Output the [X, Y] coordinate of the center of the cell containing the given text.  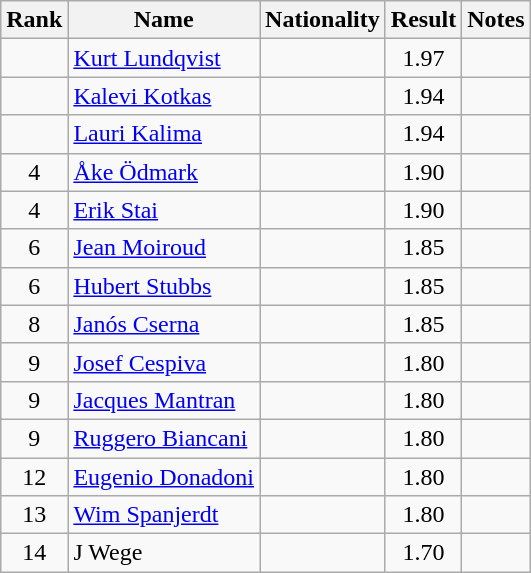
Nationality [323, 20]
Jacques Mantran [164, 400]
Ruggero Biancani [164, 438]
Name [164, 20]
Wim Spanjerdt [164, 515]
J Wege [164, 553]
Erik Stai [164, 210]
Hubert Stubbs [164, 286]
Josef Cespiva [164, 362]
1.70 [423, 553]
8 [34, 324]
Kalevi Kotkas [164, 96]
Kurt Lundqvist [164, 58]
Notes [496, 20]
Åke Ödmark [164, 172]
Rank [34, 20]
Eugenio Donadoni [164, 477]
13 [34, 515]
Lauri Kalima [164, 134]
Result [423, 20]
Jean Moiroud [164, 248]
1.97 [423, 58]
14 [34, 553]
Janós Cserna [164, 324]
12 [34, 477]
